Return the [X, Y] coordinate for the center point of the cell that contains the specified text.  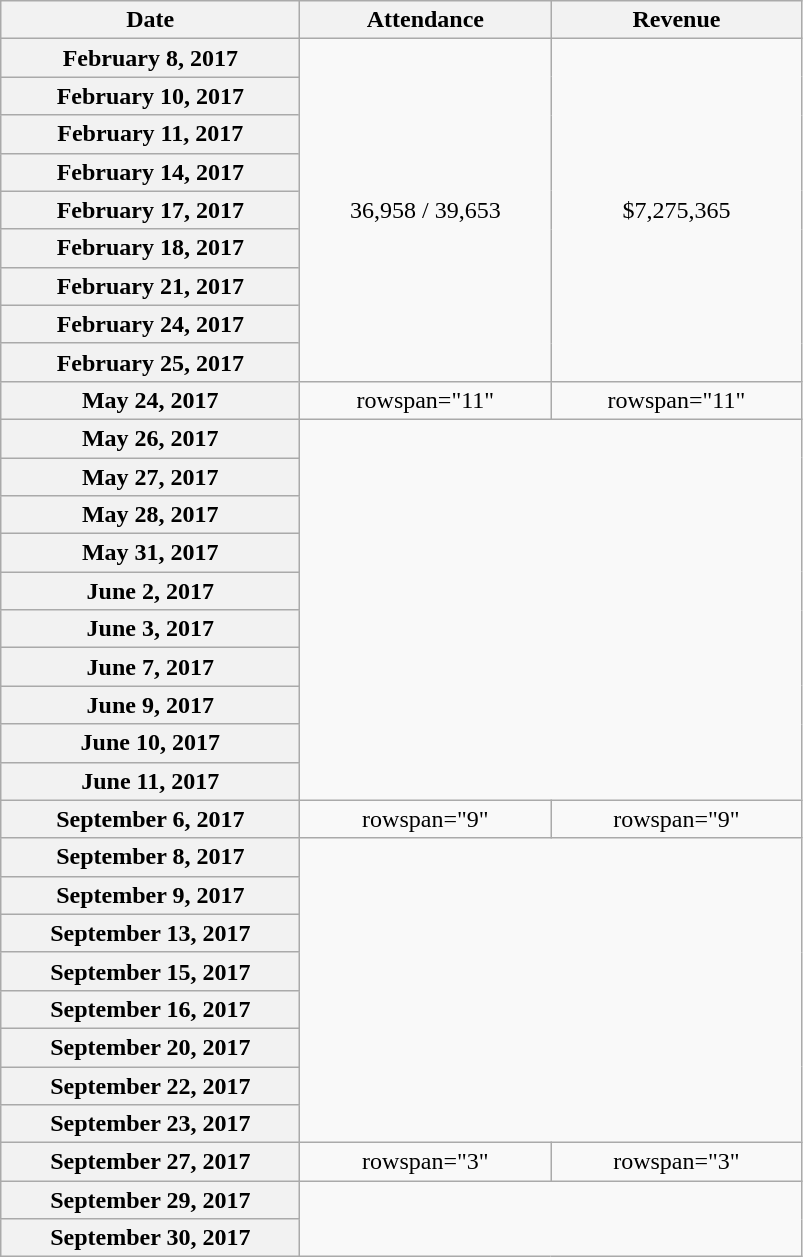
September 22, 2017 [150, 1085]
February 17, 2017 [150, 210]
February 24, 2017 [150, 324]
September 30, 2017 [150, 1238]
June 3, 2017 [150, 629]
February 10, 2017 [150, 96]
September 29, 2017 [150, 1200]
February 11, 2017 [150, 134]
September 23, 2017 [150, 1124]
June 2, 2017 [150, 591]
May 31, 2017 [150, 553]
36,958 / 39,653 [426, 210]
June 11, 2017 [150, 781]
September 15, 2017 [150, 971]
September 13, 2017 [150, 933]
May 28, 2017 [150, 515]
$7,275,365 [676, 210]
June 10, 2017 [150, 743]
February 21, 2017 [150, 286]
September 6, 2017 [150, 819]
September 27, 2017 [150, 1162]
May 26, 2017 [150, 438]
Date [150, 20]
June 9, 2017 [150, 705]
Attendance [426, 20]
February 8, 2017 [150, 58]
February 25, 2017 [150, 362]
September 20, 2017 [150, 1047]
May 24, 2017 [150, 400]
September 9, 2017 [150, 895]
September 8, 2017 [150, 857]
May 27, 2017 [150, 477]
June 7, 2017 [150, 667]
February 18, 2017 [150, 248]
September 16, 2017 [150, 1009]
Revenue [676, 20]
February 14, 2017 [150, 172]
